Output the [x, y] coordinate of the center of the cell containing the given text.  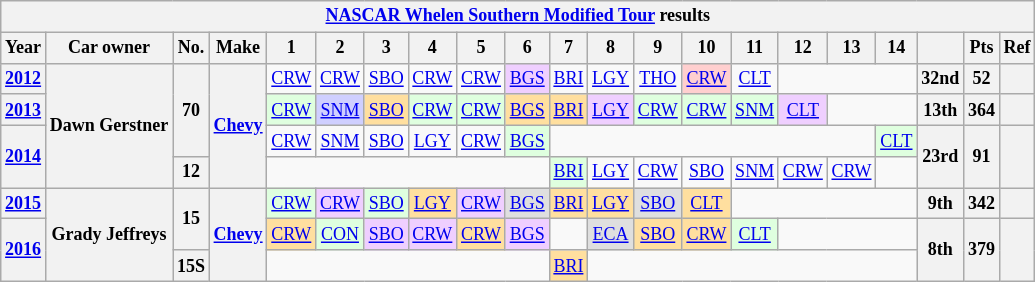
7 [568, 48]
THO [658, 78]
4 [432, 48]
14 [896, 48]
9th [940, 204]
Pts [982, 48]
3 [386, 48]
379 [982, 250]
364 [982, 110]
5 [482, 48]
9 [658, 48]
23rd [940, 156]
Dawn Gerstner [108, 126]
Car owner [108, 48]
342 [982, 204]
1 [292, 48]
No. [192, 48]
Grady Jeffreys [108, 235]
Make [238, 48]
2012 [24, 78]
2 [340, 48]
2015 [24, 204]
52 [982, 78]
Ref [1017, 48]
32nd [940, 78]
13th [940, 110]
11 [755, 48]
2014 [24, 156]
15S [192, 266]
Year [24, 48]
6 [527, 48]
13 [852, 48]
CON [340, 234]
70 [192, 110]
8 [611, 48]
10 [706, 48]
ECA [611, 234]
2013 [24, 110]
8th [940, 250]
2016 [24, 250]
91 [982, 156]
NASCAR Whelen Southern Modified Tour results [518, 16]
15 [192, 219]
